Find where the given text appears and provide that cell's center as [x, y] coordinate. 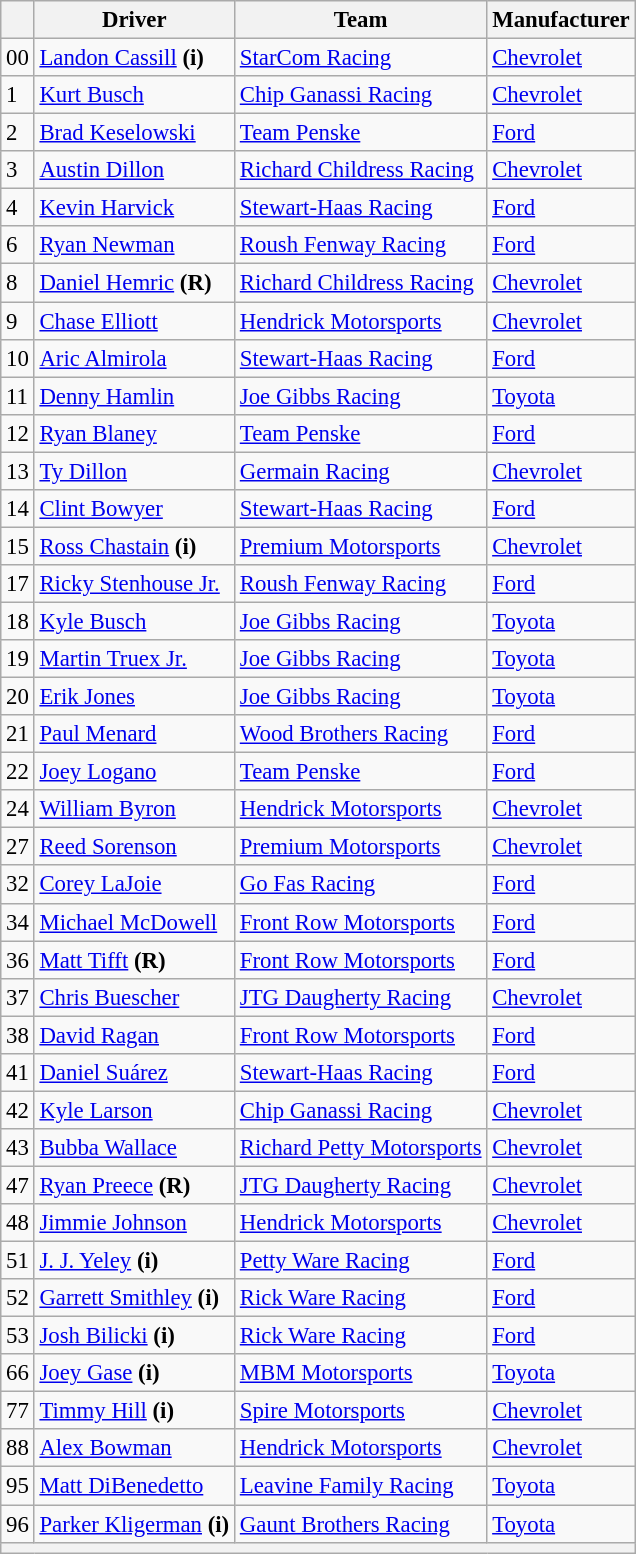
9 [18, 321]
48 [18, 1223]
Gaunt Brothers Racing [361, 1524]
William Byron [134, 809]
3 [18, 170]
Austin Dillon [134, 170]
Ross Chastain (i) [134, 546]
Reed Sorenson [134, 847]
41 [18, 1073]
Bubba Wallace [134, 1148]
Driver [134, 20]
38 [18, 1035]
MBM Motorsports [361, 1373]
6 [18, 245]
24 [18, 809]
StarCom Racing [361, 58]
66 [18, 1373]
77 [18, 1411]
18 [18, 621]
Garrett Smithley (i) [134, 1298]
Joey Gase (i) [134, 1373]
12 [18, 433]
47 [18, 1185]
Ty Dillon [134, 471]
2 [18, 133]
8 [18, 283]
Kyle Busch [134, 621]
42 [18, 1110]
Aric Almirola [134, 358]
43 [18, 1148]
Ryan Blaney [134, 433]
22 [18, 772]
J. J. Yeley (i) [134, 1261]
34 [18, 922]
36 [18, 960]
Kurt Busch [134, 95]
Denny Hamlin [134, 396]
Ryan Preece (R) [134, 1185]
Ricky Stenhouse Jr. [134, 584]
Chris Buescher [134, 997]
51 [18, 1261]
53 [18, 1336]
37 [18, 997]
Joey Logano [134, 772]
Chase Elliott [134, 321]
Daniel Hemric (R) [134, 283]
Team [361, 20]
88 [18, 1449]
Clint Bowyer [134, 509]
1 [18, 95]
Martin Truex Jr. [134, 659]
Leavine Family Racing [361, 1486]
Josh Bilicki (i) [134, 1336]
Paul Menard [134, 734]
Timmy Hill (i) [134, 1411]
14 [18, 509]
David Ragan [134, 1035]
Jimmie Johnson [134, 1223]
Manufacturer [561, 20]
Ryan Newman [134, 245]
Kevin Harvick [134, 208]
4 [18, 208]
20 [18, 697]
Brad Keselowski [134, 133]
Spire Motorsports [361, 1411]
Parker Kligerman (i) [134, 1524]
Matt DiBenedetto [134, 1486]
Wood Brothers Racing [361, 734]
Matt Tifft (R) [134, 960]
13 [18, 471]
95 [18, 1486]
Kyle Larson [134, 1110]
96 [18, 1524]
Corey LaJoie [134, 885]
52 [18, 1298]
10 [18, 358]
Petty Ware Racing [361, 1261]
Michael McDowell [134, 922]
Germain Racing [361, 471]
15 [18, 546]
11 [18, 396]
32 [18, 885]
Alex Bowman [134, 1449]
Landon Cassill (i) [134, 58]
Erik Jones [134, 697]
19 [18, 659]
Go Fas Racing [361, 885]
00 [18, 58]
Daniel Suárez [134, 1073]
27 [18, 847]
17 [18, 584]
Richard Petty Motorsports [361, 1148]
21 [18, 734]
